From the cell containing the given text, extract its center point as [x, y] coordinate. 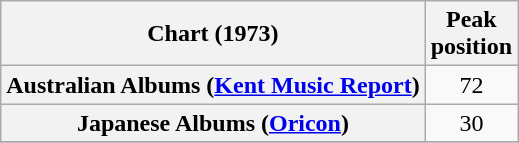
72 [471, 85]
Australian Albums (Kent Music Report) [213, 85]
30 [471, 123]
Chart (1973) [213, 34]
Japanese Albums (Oricon) [213, 123]
Peakposition [471, 34]
